Return (X, Y) of the center of cell containing provided text 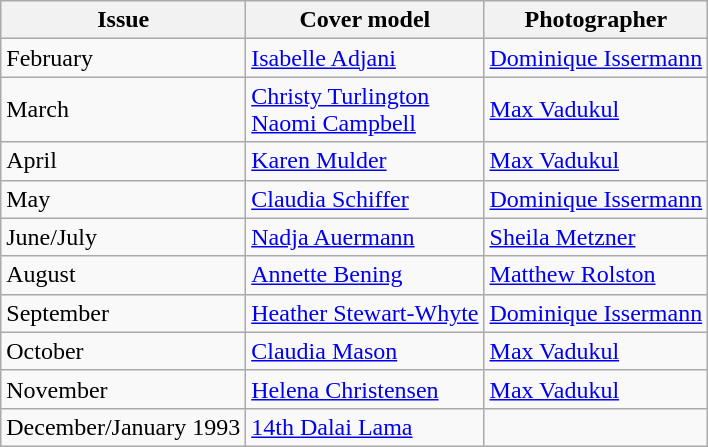
Isabelle Adjani (365, 58)
Issue (124, 20)
November (124, 389)
Sheila Metzner (596, 237)
October (124, 351)
December/January 1993 (124, 427)
Helena Christensen (365, 389)
May (124, 199)
June/July (124, 237)
September (124, 313)
Nadja Auermann (365, 237)
Heather Stewart-Whyte (365, 313)
February (124, 58)
August (124, 275)
Cover model (365, 20)
Photographer (596, 20)
Matthew Rolston (596, 275)
Karen Mulder (365, 161)
Annette Bening (365, 275)
14th Dalai Lama (365, 427)
April (124, 161)
Claudia Schiffer (365, 199)
Christy TurlingtonNaomi Campbell (365, 110)
March (124, 110)
Claudia Mason (365, 351)
